Return [X, Y] of the center of cell containing provided text 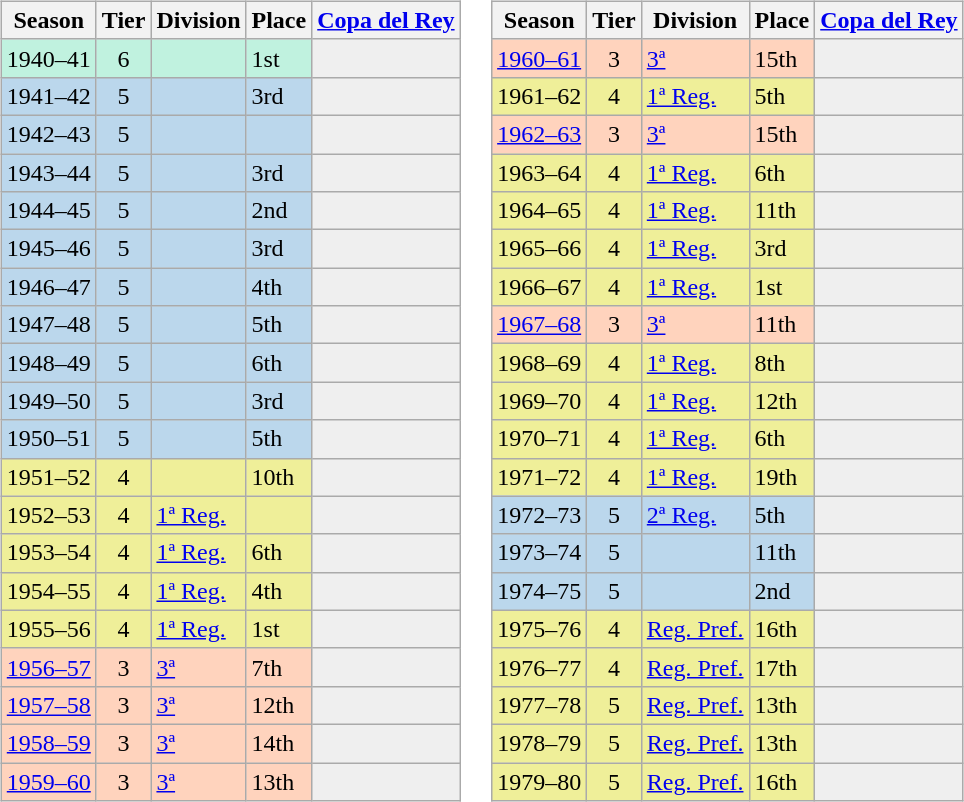
1977–78 [540, 705]
1967–68 [540, 325]
1942–43 [48, 134]
1965–66 [540, 249]
1968–69 [540, 363]
1974–75 [540, 591]
14th [279, 743]
7th [279, 667]
1957–58 [48, 705]
17th [782, 667]
1964–65 [540, 211]
1956–57 [48, 667]
1944–45 [48, 211]
1953–54 [48, 553]
1948–49 [48, 363]
1979–80 [540, 781]
2ª Reg. [695, 515]
19th [782, 477]
1941–42 [48, 96]
1958–59 [48, 743]
1969–70 [540, 401]
1943–44 [48, 173]
1940–41 [48, 58]
1947–48 [48, 325]
1949–50 [48, 401]
1971–72 [540, 477]
1976–77 [540, 667]
8th [782, 363]
1966–67 [540, 287]
1945–46 [48, 249]
1952–53 [48, 515]
1972–73 [540, 515]
1960–61 [540, 58]
1954–55 [48, 591]
1970–71 [540, 439]
1978–79 [540, 743]
1973–74 [540, 553]
10th [279, 477]
6 [124, 58]
1975–76 [540, 629]
1950–51 [48, 439]
1959–60 [48, 781]
1946–47 [48, 287]
1955–56 [48, 629]
1962–63 [540, 134]
1951–52 [48, 477]
1963–64 [540, 173]
1961–62 [540, 96]
